Detect which cell encompasses the target text, then output its (X, Y) center coordinate. 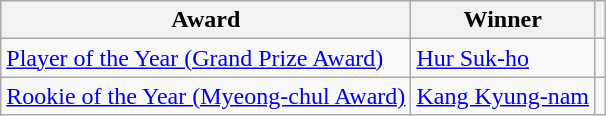
Hur Suk-ho (503, 58)
Award (206, 20)
Rookie of the Year (Myeong-chul Award) (206, 96)
Player of the Year (Grand Prize Award) (206, 58)
Kang Kyung-nam (503, 96)
Winner (503, 20)
